Pinpoint the cell where the given text exists, returning its (X, Y) midpoint coordinate. 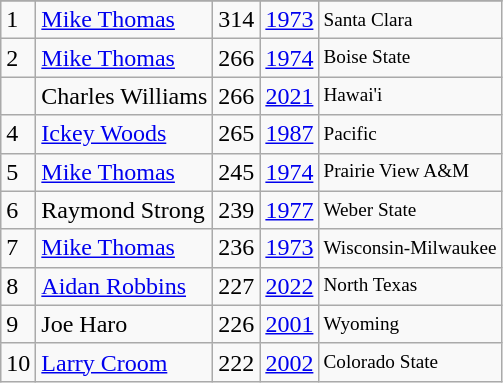
2021 (290, 96)
Joe Haro (124, 324)
1987 (290, 134)
4 (18, 134)
Raymond Strong (124, 210)
Weber State (410, 210)
314 (236, 20)
1 (18, 20)
226 (236, 324)
Santa Clara (410, 20)
239 (236, 210)
Pacific (410, 134)
9 (18, 324)
Charles Williams (124, 96)
6 (18, 210)
236 (236, 248)
227 (236, 286)
Larry Croom (124, 362)
7 (18, 248)
Aidan Robbins (124, 286)
North Texas (410, 286)
Colorado State (410, 362)
Wisconsin-Milwaukee (410, 248)
8 (18, 286)
Wyoming (410, 324)
2022 (290, 286)
245 (236, 172)
Boise State (410, 58)
10 (18, 362)
Prairie View A&M (410, 172)
265 (236, 134)
2 (18, 58)
Hawai'i (410, 96)
Ickey Woods (124, 134)
222 (236, 362)
2001 (290, 324)
1977 (290, 210)
2002 (290, 362)
5 (18, 172)
